Locate the cell with the specified text and output its [X, Y] center coordinate. 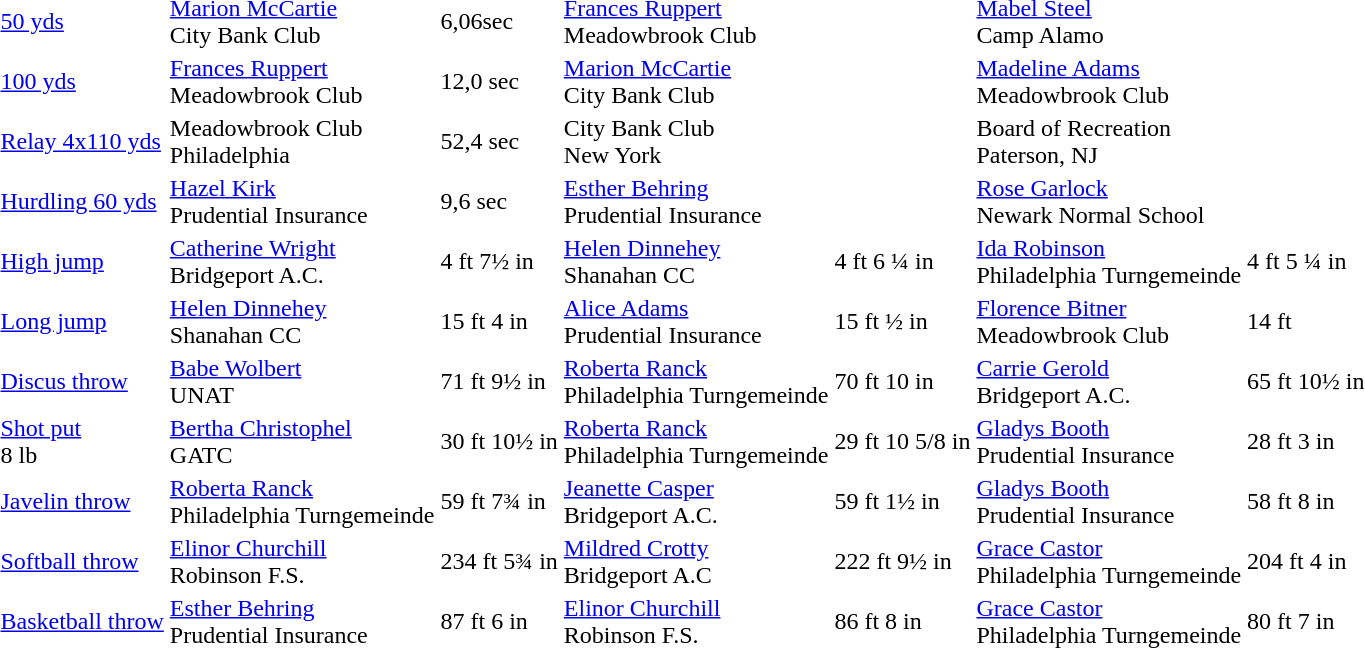
52,4 sec [499, 142]
29 ft 10 5/8 in [902, 442]
Hazel Kirk Prudential Insurance [302, 202]
Ida Robinson Philadelphia Turngemeinde [1109, 262]
Carrie Gerold Bridgeport A.C. [1109, 382]
12,0 sec [499, 82]
Catherine Wright Bridgeport A.C. [302, 262]
Madeline Adams Meadowbrook Club [1109, 82]
Board of Recreation Paterson, NJ [1109, 142]
Florence Bitner Meadowbrook Club [1109, 322]
Frances Ruppert Meadowbrook Club [302, 82]
City Bank Club New York [696, 142]
Babe Wolbert UNAT [302, 382]
9,6 sec [499, 202]
15 ft ½ in [902, 322]
Bertha Christophel GATC [302, 442]
Esther Behring Prudential Insurance [696, 202]
234 ft 5¾ in [499, 562]
30 ft 10½ in [499, 442]
4 ft 7½ in [499, 262]
Jeanette Casper Bridgeport A.C. [696, 502]
15 ft 4 in [499, 322]
70 ft 10 in [902, 382]
71 ft 9½ in [499, 382]
Mildred Crotty Bridgeport A.C [696, 562]
59 ft 1½ in [902, 502]
Rose Garlock Newark Normal School [1109, 202]
59 ft 7¾ in [499, 502]
Elinor Churchill Robinson F.S. [302, 562]
Grace Castor Philadelphia Turngemeinde [1109, 562]
Marion McCartie City Bank Club [696, 82]
222 ft 9½ in [902, 562]
4 ft 6 ¼ in [902, 262]
Meadowbrook Club Philadelphia [302, 142]
Alice Adams Prudential Insurance [696, 322]
